Find where the given text appears and provide that cell's center as [x, y] coordinate. 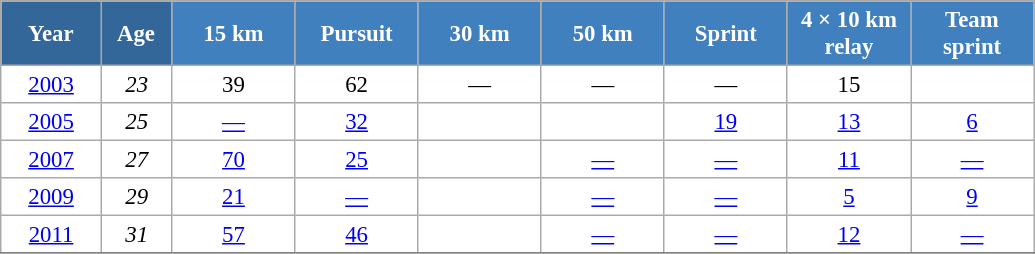
46 [356, 235]
5 [848, 197]
23 [136, 85]
13 [848, 122]
62 [356, 85]
70 [234, 160]
30 km [480, 34]
Pursuit [356, 34]
57 [234, 235]
2003 [52, 85]
21 [234, 197]
15 km [234, 34]
6 [972, 122]
Sprint [726, 34]
11 [848, 160]
12 [848, 235]
9 [972, 197]
Team sprint [972, 34]
29 [136, 197]
4 × 10 km relay [848, 34]
39 [234, 85]
50 km [602, 34]
2007 [52, 160]
19 [726, 122]
32 [356, 122]
Age [136, 34]
2005 [52, 122]
31 [136, 235]
27 [136, 160]
Year [52, 34]
15 [848, 85]
2009 [52, 197]
2011 [52, 235]
